Capture the cell that displays the provided text and extract its (x, y) central coordinate. 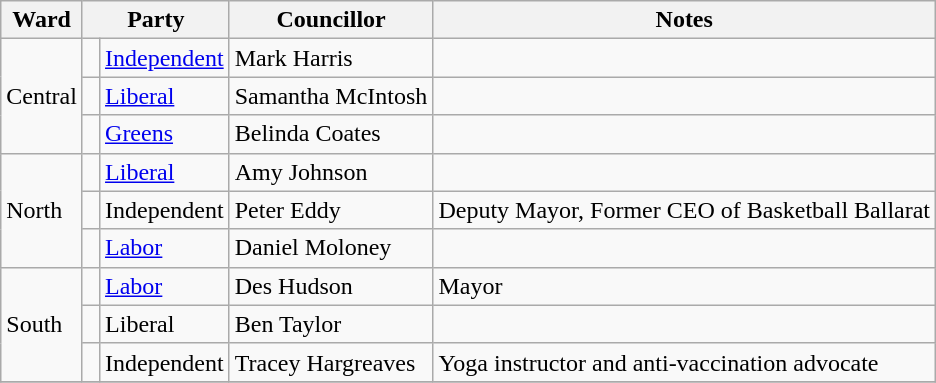
Party (156, 20)
Des Hudson (331, 286)
Mayor (684, 286)
Ward (42, 20)
Daniel Moloney (331, 248)
Yoga instructor and anti-vaccination advocate (684, 362)
Notes (684, 20)
Mark Harris (331, 58)
Councillor (331, 20)
South (42, 324)
Samantha McIntosh (331, 96)
Peter Eddy (331, 210)
Amy Johnson (331, 172)
Greens (165, 134)
Deputy Mayor, Former CEO of Basketball Ballarat (684, 210)
Ben Taylor (331, 324)
Central (42, 96)
North (42, 210)
Tracey Hargreaves (331, 362)
Belinda Coates (331, 134)
